Output the (x, y) coordinate of the center of the cell containing the given text.  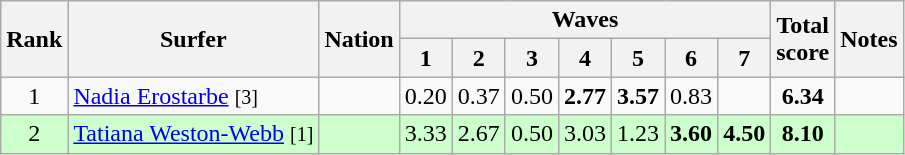
0.83 (692, 96)
0.20 (426, 96)
3.57 (638, 96)
3.03 (584, 134)
5 (638, 58)
Notes (869, 39)
Totalscore (803, 39)
Tatiana Weston-Webb [1] (194, 134)
Nadia Erostarbe [3] (194, 96)
3 (532, 58)
2.67 (478, 134)
6 (692, 58)
6.34 (803, 96)
1.23 (638, 134)
2.77 (584, 96)
Rank (34, 39)
4 (584, 58)
4.50 (744, 134)
Waves (584, 20)
8.10 (803, 134)
7 (744, 58)
Nation (359, 39)
3.60 (692, 134)
3.33 (426, 134)
0.37 (478, 96)
Surfer (194, 39)
